From the cell containing the given text, extract its center point as [x, y] coordinate. 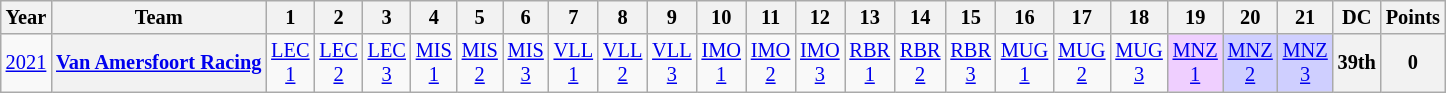
MIS3 [526, 63]
39th [1357, 63]
17 [1082, 17]
4 [434, 17]
18 [1138, 17]
8 [622, 17]
16 [1024, 17]
20 [1250, 17]
10 [722, 17]
2021 [26, 63]
IMO3 [820, 63]
0 [1413, 63]
12 [820, 17]
11 [770, 17]
MNZ1 [1196, 63]
19 [1196, 17]
6 [526, 17]
MUG1 [1024, 63]
MUG2 [1082, 63]
VLL1 [574, 63]
7 [574, 17]
VLL3 [672, 63]
RBR1 [869, 63]
14 [920, 17]
VLL2 [622, 63]
21 [1306, 17]
LEC3 [387, 63]
3 [387, 17]
MNZ3 [1306, 63]
13 [869, 17]
RBR3 [970, 63]
15 [970, 17]
Van Amersfoort Racing [158, 63]
Year [26, 17]
MIS1 [434, 63]
DC [1357, 17]
IMO2 [770, 63]
MUG3 [1138, 63]
IMO1 [722, 63]
LEC2 [338, 63]
MIS2 [480, 63]
2 [338, 17]
Points [1413, 17]
MNZ2 [1250, 63]
Team [158, 17]
5 [480, 17]
9 [672, 17]
LEC1 [290, 63]
1 [290, 17]
RBR2 [920, 63]
